Search for the cell housing the specified text and yield its [x, y] center coordinate. 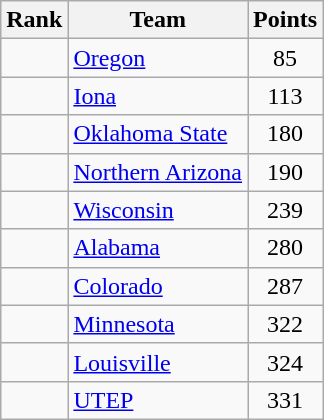
331 [286, 400]
Alabama [158, 248]
Northern Arizona [158, 172]
Wisconsin [158, 210]
Oklahoma State [158, 134]
Louisville [158, 362]
Points [286, 20]
Rank [34, 20]
280 [286, 248]
180 [286, 134]
322 [286, 324]
UTEP [158, 400]
287 [286, 286]
324 [286, 362]
Iona [158, 96]
113 [286, 96]
Colorado [158, 286]
Oregon [158, 58]
239 [286, 210]
190 [286, 172]
85 [286, 58]
Team [158, 20]
Minnesota [158, 324]
